Scan for the cell matching the given text and deliver its [X, Y] coordinate at center. 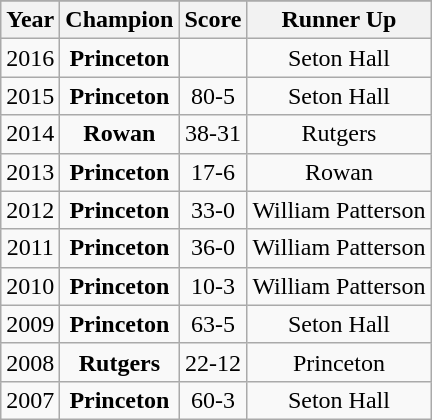
17-6 [213, 172]
36-0 [213, 248]
38-31 [213, 134]
Runner Up [339, 20]
2008 [30, 362]
33-0 [213, 210]
Champion [120, 20]
80-5 [213, 96]
Year [30, 20]
2013 [30, 172]
2016 [30, 58]
2010 [30, 286]
2009 [30, 324]
2011 [30, 248]
2015 [30, 96]
2012 [30, 210]
10-3 [213, 286]
63-5 [213, 324]
2007 [30, 400]
22-12 [213, 362]
Score [213, 20]
60-3 [213, 400]
2014 [30, 134]
